For the text-containing cell, return its midpoint in (X, Y) coordinate format. 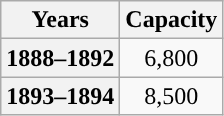
6,800 (172, 58)
8,500 (172, 96)
Years (60, 20)
1893–1894 (60, 96)
1888–1892 (60, 58)
Capacity (172, 20)
